Return (X, Y) of the center of cell containing provided text 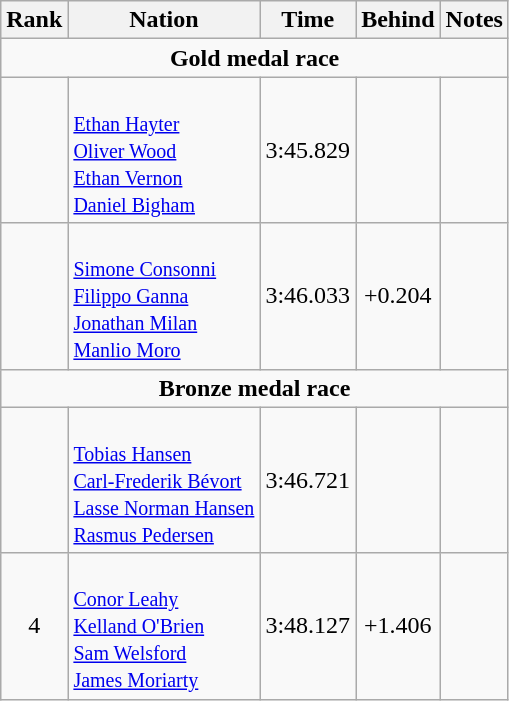
Ethan HayterOliver WoodEthan VernonDaniel Bigham (164, 150)
Bronze medal race (255, 388)
Gold medal race (255, 58)
Rank (34, 20)
3:46.721 (308, 480)
3:46.033 (308, 296)
+0.204 (398, 296)
4 (34, 626)
Time (308, 20)
+1.406 (398, 626)
Conor LeahyKelland O'BrienSam WelsfordJames Moriarty (164, 626)
3:45.829 (308, 150)
Simone ConsonniFilippo GannaJonathan MilanManlio Moro (164, 296)
Tobias HansenCarl-Frederik BévortLasse Norman HansenRasmus Pedersen (164, 480)
Nation (164, 20)
Behind (398, 20)
3:48.127 (308, 626)
Notes (474, 20)
